Extract the [x, y] coordinate from the center of the cell holding the provided text.  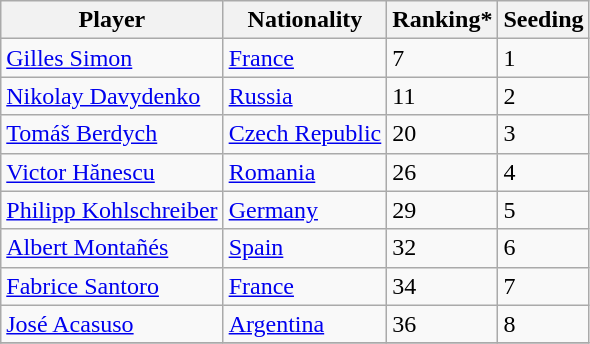
11 [442, 96]
36 [442, 324]
Ranking* [442, 20]
Seeding [544, 20]
34 [442, 286]
Tomáš Berdych [112, 134]
32 [442, 248]
Argentina [305, 324]
Germany [305, 210]
29 [442, 210]
Gilles Simon [112, 58]
8 [544, 324]
Victor Hănescu [112, 172]
Spain [305, 248]
1 [544, 58]
Albert Montañés [112, 248]
Nationality [305, 20]
Nikolay Davydenko [112, 96]
Romania [305, 172]
Russia [305, 96]
José Acasuso [112, 324]
Fabrice Santoro [112, 286]
Philipp Kohlschreiber [112, 210]
6 [544, 248]
3 [544, 134]
2 [544, 96]
5 [544, 210]
4 [544, 172]
Player [112, 20]
26 [442, 172]
20 [442, 134]
Czech Republic [305, 134]
